Locate the cell with the specified text and output its [X, Y] center coordinate. 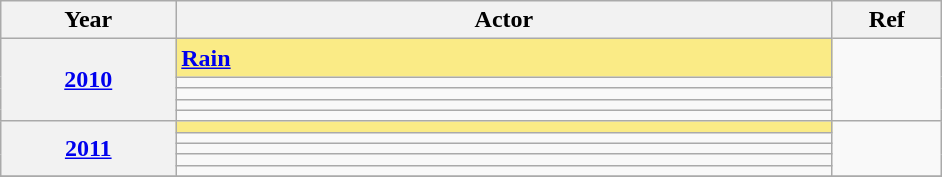
Actor [504, 20]
2011 [88, 148]
Rain [504, 58]
2010 [88, 80]
Year [88, 20]
Ref [886, 20]
